Locate the cell with the specified text and output its [x, y] center coordinate. 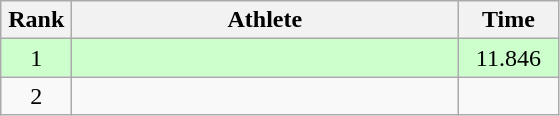
2 [36, 96]
11.846 [508, 58]
1 [36, 58]
Athlete [265, 20]
Rank [36, 20]
Time [508, 20]
